Determine the (X, Y) coordinate at the center of the cell enclosing the given text.  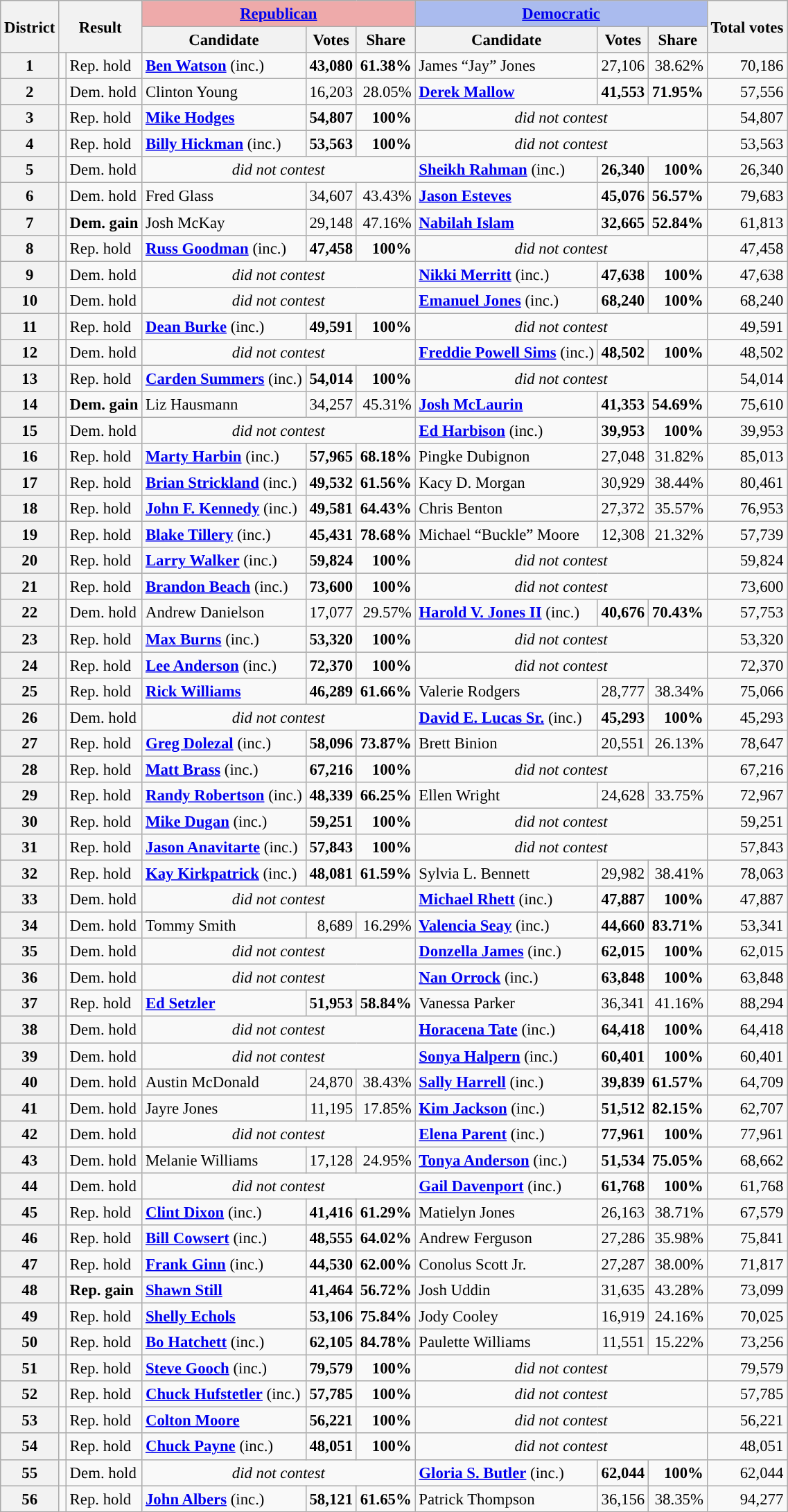
3 (30, 118)
34,257 (331, 405)
16,203 (331, 92)
42 (30, 1134)
94,277 (747, 1499)
Max Burns (inc.) (225, 639)
21.32% (678, 535)
28 (30, 769)
56.57% (678, 196)
71.95% (678, 92)
Paulette Williams (506, 1342)
70,025 (747, 1317)
64,709 (747, 1082)
Liz Hausmann (225, 405)
83.71% (678, 926)
Melanie Williams (225, 1160)
78.68% (385, 535)
Rep. gain (104, 1290)
Blake Tillery (inc.) (225, 535)
61.59% (385, 874)
Carden Summers (inc.) (225, 378)
22 (30, 613)
24,628 (622, 795)
Republican (279, 14)
47.16% (385, 222)
Clint Dixon (inc.) (225, 1212)
9 (30, 274)
38.35% (678, 1499)
38.34% (678, 691)
78,647 (747, 744)
32,665 (622, 222)
John Albers (inc.) (225, 1499)
61.29% (385, 1212)
80,461 (747, 483)
Result (100, 26)
40 (30, 1082)
25 (30, 691)
16 (30, 457)
6 (30, 196)
11 (30, 326)
Austin McDonald (225, 1082)
36,341 (622, 1004)
43.43% (385, 196)
Jason Esteves (506, 196)
46 (30, 1238)
Elena Parent (inc.) (506, 1134)
5 (30, 170)
23 (30, 639)
19 (30, 535)
Jody Cooley (506, 1317)
58,121 (331, 1499)
8,689 (331, 926)
Billy Hickman (inc.) (225, 144)
71,817 (747, 1264)
48 (30, 1290)
Kacy D. Morgan (506, 483)
61,813 (747, 222)
Gloria S. Butler (inc.) (506, 1473)
27,048 (622, 457)
29 (30, 795)
4 (30, 144)
14 (30, 405)
Josh McKay (225, 222)
44 (30, 1186)
73,256 (747, 1342)
53,341 (747, 926)
41,416 (331, 1212)
Patrick Thompson (506, 1499)
51,534 (622, 1160)
68,662 (747, 1160)
48,339 (331, 795)
15.22% (678, 1342)
Bo Hatchett (inc.) (225, 1342)
45,076 (622, 196)
Michael “Buckle” Moore (506, 535)
17,128 (331, 1160)
31,635 (622, 1290)
Jason Anavitarte (inc.) (225, 847)
55 (30, 1473)
72,967 (747, 795)
27,286 (622, 1238)
67,579 (747, 1212)
26,163 (622, 1212)
Derek Mallow (506, 92)
43 (30, 1160)
Ellen Wright (506, 795)
2 (30, 92)
24 (30, 665)
Rick Williams (225, 691)
Clinton Young (225, 92)
29,982 (622, 874)
38.71% (678, 1212)
54 (30, 1447)
56 (30, 1499)
36,156 (622, 1499)
Steve Gooch (inc.) (225, 1369)
26.13% (678, 744)
Mike Dugan (inc.) (225, 821)
Valencia Seay (inc.) (506, 926)
Freddie Powell Sims (inc.) (506, 353)
Conolus Scott Jr. (506, 1264)
Gail Davenport (inc.) (506, 1186)
38 (30, 1030)
27,372 (622, 509)
28,777 (622, 691)
38.62% (678, 66)
61.66% (385, 691)
Lee Anderson (inc.) (225, 665)
62.00% (385, 1264)
Randy Robertson (inc.) (225, 795)
38.00% (678, 1264)
38.43% (385, 1082)
24,870 (331, 1082)
31.82% (678, 457)
Pingke Dubignon (506, 457)
53 (30, 1421)
Jayre Jones (225, 1108)
61.38% (385, 66)
Fred Glass (225, 196)
27,106 (622, 66)
75.84% (385, 1317)
17,077 (331, 613)
Sheikh Rahman (inc.) (506, 170)
33 (30, 899)
20,551 (622, 744)
Matt Brass (inc.) (225, 769)
Marty Harbin (inc.) (225, 457)
51 (30, 1369)
37 (30, 1004)
78,063 (747, 874)
61.65% (385, 1499)
44,530 (331, 1264)
Colton Moore (225, 1421)
Sylvia L. Bennett (506, 874)
17.85% (385, 1108)
48,081 (331, 874)
Nan Orrock (inc.) (506, 978)
46,289 (331, 691)
27,287 (622, 1264)
Russ Goodman (inc.) (225, 248)
75,066 (747, 691)
62,707 (747, 1108)
66.25% (385, 795)
38.44% (678, 483)
36 (30, 978)
11,551 (622, 1342)
41,553 (622, 92)
26 (30, 717)
57,556 (747, 92)
41,353 (622, 405)
61.57% (678, 1082)
15 (30, 430)
Valerie Rodgers (506, 691)
12,308 (622, 535)
Vanessa Parker (506, 1004)
43.28% (678, 1290)
64.02% (385, 1238)
39 (30, 1056)
Greg Dolezal (inc.) (225, 744)
79,683 (747, 196)
34,607 (331, 196)
Chris Benton (506, 509)
32 (30, 874)
16.29% (385, 926)
51,512 (622, 1108)
Emanuel Jones (inc.) (506, 300)
Tonya Anderson (inc.) (506, 1160)
Brian Strickland (inc.) (225, 483)
84.78% (385, 1342)
Shawn Still (225, 1290)
Chuck Hufstetler (inc.) (225, 1394)
61.56% (385, 483)
Michael Rhett (inc.) (506, 899)
48,555 (331, 1238)
20 (30, 561)
41,464 (331, 1290)
70,186 (747, 66)
Kay Kirkpatrick (inc.) (225, 874)
56.72% (385, 1290)
57,965 (331, 457)
16,919 (622, 1317)
Mike Hodges (225, 118)
53,106 (331, 1317)
Andrew Danielson (225, 613)
68.18% (385, 457)
35.57% (678, 509)
73.87% (385, 744)
30,929 (622, 483)
41 (30, 1108)
49,532 (331, 483)
45.31% (385, 405)
11,195 (331, 1108)
Josh Uddin (506, 1290)
Shelly Echols (225, 1317)
43,080 (331, 66)
David E. Lucas Sr. (inc.) (506, 717)
Total votes (747, 26)
Nikki Merritt (inc.) (506, 274)
John F. Kennedy (inc.) (225, 509)
1 (30, 66)
75,841 (747, 1238)
8 (30, 248)
33.75% (678, 795)
10 (30, 300)
64.43% (385, 509)
39,839 (622, 1082)
Tommy Smith (225, 926)
70.43% (678, 613)
58.84% (385, 1004)
Kim Jackson (inc.) (506, 1108)
Horacena Tate (inc.) (506, 1030)
29,148 (331, 222)
27 (30, 744)
34 (30, 926)
21 (30, 587)
Matielyn Jones (506, 1212)
Larry Walker (inc.) (225, 561)
Harold V. Jones II (inc.) (506, 613)
7 (30, 222)
17 (30, 483)
Andrew Ferguson (506, 1238)
45,431 (331, 535)
57,753 (747, 613)
57,739 (747, 535)
Democratic (561, 14)
18 (30, 509)
Bill Cowsert (inc.) (225, 1238)
44,660 (622, 926)
73,099 (747, 1290)
Donzella James (inc.) (506, 951)
82.15% (678, 1108)
Brandon Beach (inc.) (225, 587)
49 (30, 1317)
Ed Setzler (225, 1004)
58,096 (331, 744)
75,610 (747, 405)
Josh McLaurin (506, 405)
38.41% (678, 874)
Sonya Halpern (inc.) (506, 1056)
49,581 (331, 509)
35 (30, 951)
47 (30, 1264)
40,676 (622, 613)
50 (30, 1342)
Ben Watson (inc.) (225, 66)
Chuck Payne (inc.) (225, 1447)
Ed Harbison (inc.) (506, 430)
12 (30, 353)
54.69% (678, 405)
52 (30, 1394)
13 (30, 378)
28.05% (385, 92)
24.16% (678, 1317)
District (30, 26)
24.95% (385, 1160)
James “Jay” Jones (506, 66)
52.84% (678, 222)
75.05% (678, 1160)
62,105 (331, 1342)
35.98% (678, 1238)
Brett Binion (506, 744)
76,953 (747, 509)
Sally Harrell (inc.) (506, 1082)
85,013 (747, 457)
Dean Burke (inc.) (225, 326)
Nabilah Islam (506, 222)
41.16% (678, 1004)
51,953 (331, 1004)
31 (30, 847)
45 (30, 1212)
30 (30, 821)
Frank Ginn (inc.) (225, 1264)
29.57% (385, 613)
88,294 (747, 1004)
